Locate the cell with the specified text and output its [x, y] center coordinate. 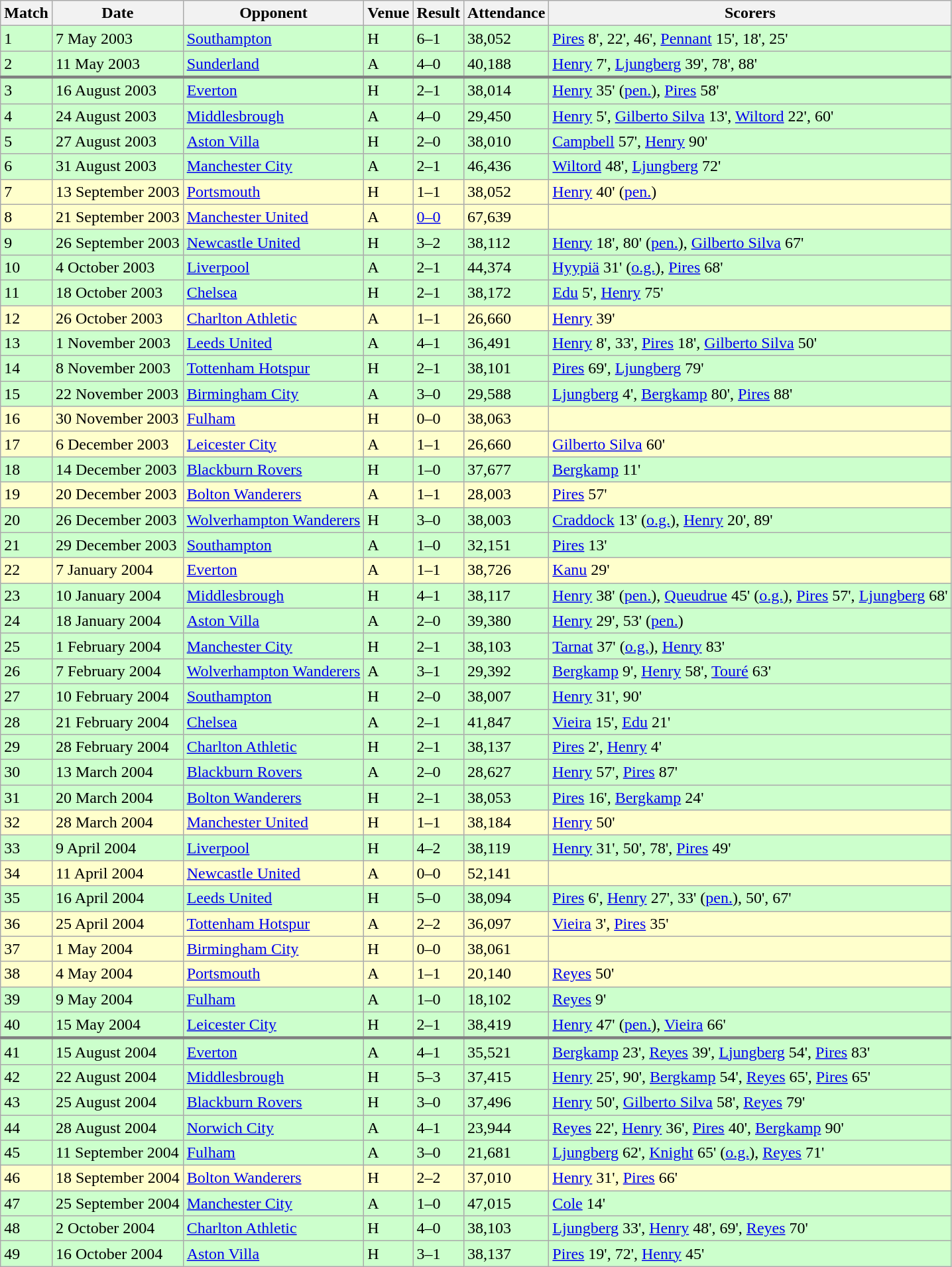
Cole 14' [750, 1203]
38,010 [506, 141]
22 August 2004 [117, 1077]
38,117 [506, 595]
Reyes 9' [750, 999]
14 December 2003 [117, 469]
15 August 2004 [117, 1052]
5–0 [438, 898]
28 March 2004 [117, 823]
Henry 31', 50', 78', Pires 49' [750, 848]
38,063 [506, 419]
Vieira 3', Pires 35' [750, 924]
3 [27, 90]
19 [27, 495]
Opponent [273, 13]
Henry 5', Gilberto Silva 13', Wiltord 22', 60' [750, 116]
39 [27, 999]
44 [27, 1128]
37,415 [506, 1077]
34 [27, 873]
45 [27, 1153]
Hyypiä 31' (o.g.), Pires 68' [750, 267]
38,053 [506, 798]
21 February 2004 [117, 722]
8 November 2003 [117, 369]
26 October 2003 [117, 318]
12 [27, 318]
26 September 2003 [117, 242]
28,627 [506, 772]
26 [27, 671]
37 [27, 949]
Craddock 13' (o.g.), Henry 20', 89' [750, 520]
20 [27, 520]
29,392 [506, 671]
Henry 18', 80' (pen.), Gilberto Silva 67' [750, 242]
38,726 [506, 570]
Pires 6', Henry 27', 33' (pen.), 50', 67' [750, 898]
20 December 2003 [117, 495]
Pires 8', 22', 46', Pennant 15', 18', 25' [750, 38]
Campbell 57', Henry 90' [750, 141]
48 [27, 1229]
44,374 [506, 267]
Kanu 29' [750, 570]
Match [27, 13]
11 [27, 292]
2 [27, 64]
26 December 2003 [117, 520]
10 February 2004 [117, 696]
Henry 50' [750, 823]
29,588 [506, 394]
2 October 2004 [117, 1229]
38,172 [506, 292]
38,014 [506, 90]
5 [27, 141]
Edu 5', Henry 75' [750, 292]
1 [27, 38]
4 [27, 116]
10 [27, 267]
10 January 2004 [117, 595]
Henry 31', 90' [750, 696]
Result [438, 13]
36,097 [506, 924]
37,010 [506, 1178]
30 [27, 772]
25 [27, 646]
38,119 [506, 848]
38,007 [506, 696]
Vieira 15', Edu 21' [750, 722]
Henry 40' (pen.) [750, 192]
28 [27, 722]
22 November 2003 [117, 394]
25 April 2004 [117, 924]
32 [27, 823]
38,061 [506, 949]
46,436 [506, 166]
8 [27, 217]
13 March 2004 [117, 772]
20,140 [506, 974]
21 [27, 545]
Ljungberg 4', Bergkamp 80', Pires 88' [750, 394]
Norwich City [273, 1128]
Bergkamp 23', Reyes 39', Ljungberg 54', Pires 83' [750, 1052]
11 April 2004 [117, 873]
4–2 [438, 848]
9 [27, 242]
Henry 31', Pires 66' [750, 1178]
28 February 2004 [117, 747]
6 December 2003 [117, 444]
25 August 2004 [117, 1102]
16 August 2003 [117, 90]
16 October 2004 [117, 1254]
38 [27, 974]
6–1 [438, 38]
38,094 [506, 898]
17 [27, 444]
27 [27, 696]
9 April 2004 [117, 848]
52,141 [506, 873]
Gilberto Silva 60' [750, 444]
1 November 2003 [117, 343]
38,101 [506, 369]
46 [27, 1178]
Date [117, 13]
28 August 2004 [117, 1128]
18 September 2004 [117, 1178]
21 September 2003 [117, 217]
18 [27, 469]
38,184 [506, 823]
35,521 [506, 1052]
Henry 38' (pen.), Queudrue 45' (o.g.), Pires 57', Ljungberg 68' [750, 595]
1 May 2004 [117, 949]
Wiltord 48', Ljungberg 72' [750, 166]
Bergkamp 9', Henry 58', Touré 63' [750, 671]
16 [27, 419]
24 [27, 621]
16 April 2004 [117, 898]
7 February 2004 [117, 671]
Pires 13' [750, 545]
13 [27, 343]
7 [27, 192]
6 [27, 166]
11 May 2003 [117, 64]
18,102 [506, 999]
36,491 [506, 343]
1 February 2004 [117, 646]
Scorers [750, 13]
15 May 2004 [117, 1025]
Pires 16', Bergkamp 24' [750, 798]
4 May 2004 [117, 974]
38,419 [506, 1025]
39,380 [506, 621]
43 [27, 1102]
29 [27, 747]
15 [27, 394]
29 December 2003 [117, 545]
67,639 [506, 217]
42 [27, 1077]
20 March 2004 [117, 798]
9 May 2004 [117, 999]
Henry 25', 90', Bergkamp 54', Reyes 65', Pires 65' [750, 1077]
25 September 2004 [117, 1203]
22 [27, 570]
Pires 19', 72', Henry 45' [750, 1254]
Reyes 22', Henry 36', Pires 40', Bergkamp 90' [750, 1128]
36 [27, 924]
47,015 [506, 1203]
13 September 2003 [117, 192]
Pires 2', Henry 4' [750, 747]
Henry 8', 33', Pires 18', Gilberto Silva 50' [750, 343]
47 [27, 1203]
14 [27, 369]
38,003 [506, 520]
41 [27, 1052]
23 [27, 595]
7 May 2003 [117, 38]
Henry 7', Ljungberg 39', 78', 88' [750, 64]
Henry 47' (pen.), Vieira 66' [750, 1025]
37,496 [506, 1102]
27 August 2003 [117, 141]
29,450 [506, 116]
Venue [388, 13]
5–3 [438, 1077]
31 August 2003 [117, 166]
Reyes 50' [750, 974]
Ljungberg 62', Knight 65' (o.g.), Reyes 71' [750, 1153]
4 October 2003 [117, 267]
24 August 2003 [117, 116]
Henry 57', Pires 87' [750, 772]
23,944 [506, 1128]
Henry 50', Gilberto Silva 58', Reyes 79' [750, 1102]
33 [27, 848]
Attendance [506, 13]
Pires 57' [750, 495]
21,681 [506, 1153]
40 [27, 1025]
7 January 2004 [117, 570]
11 September 2004 [117, 1153]
Henry 29', 53' (pen.) [750, 621]
37,677 [506, 469]
38,112 [506, 242]
Sunderland [273, 64]
31 [27, 798]
49 [27, 1254]
Bergkamp 11' [750, 469]
18 October 2003 [117, 292]
30 November 2003 [117, 419]
18 January 2004 [117, 621]
Henry 35' (pen.), Pires 58' [750, 90]
Tarnat 37' (o.g.), Henry 83' [750, 646]
Pires 69', Ljungberg 79' [750, 369]
Ljungberg 33', Henry 48', 69', Reyes 70' [750, 1229]
Henry 39' [750, 318]
35 [27, 898]
41,847 [506, 722]
3–2 [438, 242]
32,151 [506, 545]
40,188 [506, 64]
28,003 [506, 495]
